Extract the [X, Y] coordinate from the center of the cell holding the provided text.  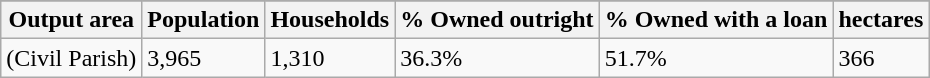
3,965 [204, 58]
(Civil Parish) [72, 58]
51.7% [716, 58]
hectares [881, 20]
36.3% [497, 58]
% Owned with a loan [716, 20]
Population [204, 20]
1,310 [330, 58]
Households [330, 20]
% Owned outright [497, 20]
366 [881, 58]
Output area [72, 20]
